Identify which cell holds the provided text, then report its [x, y] central coordinate. 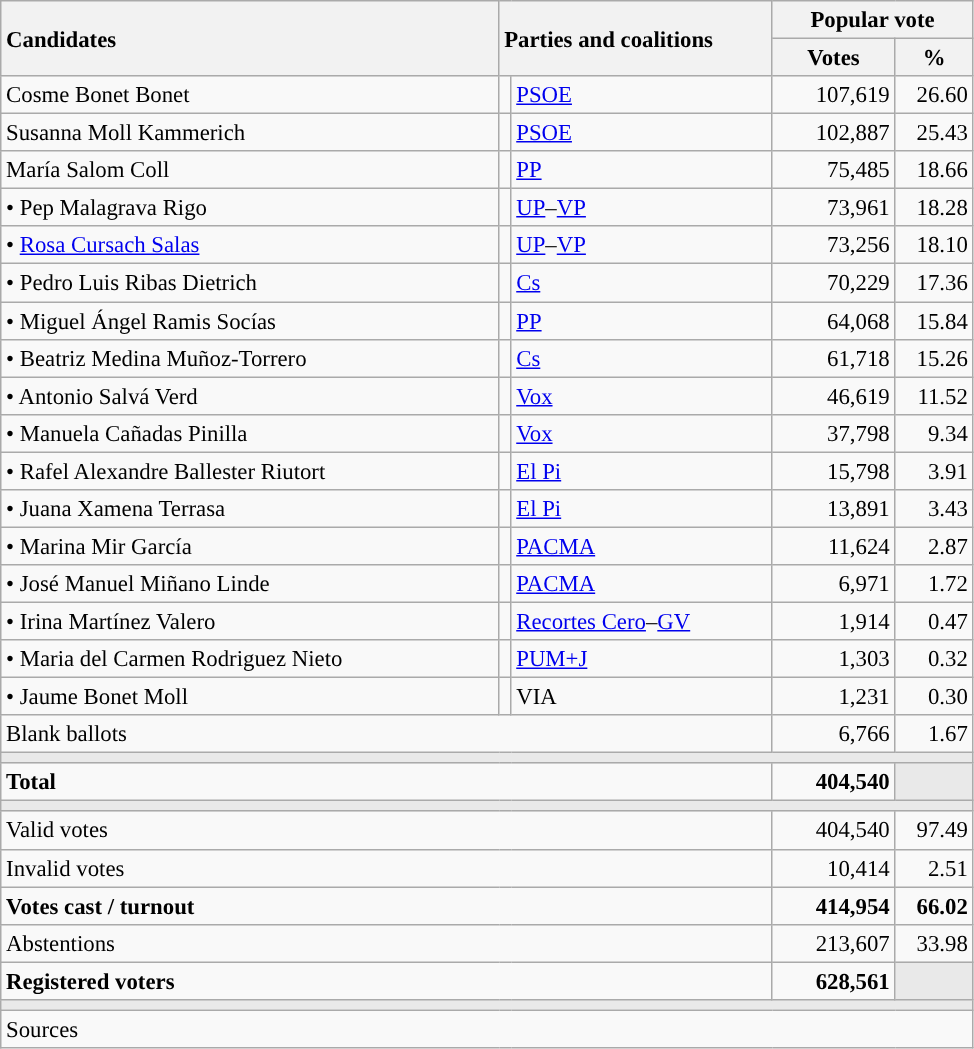
• Miguel Ángel Ramis Socías [250, 321]
• Irina Martínez Valero [250, 621]
70,229 [834, 283]
Valid votes [386, 831]
Blank ballots [386, 734]
6,766 [834, 734]
% [934, 58]
18.10 [934, 245]
Popular vote [872, 20]
Votes [834, 58]
64,068 [834, 321]
• Rafel Alexandre Ballester Riutort [250, 471]
Invalid votes [386, 868]
• José Manuel Miñano Linde [250, 584]
Total [386, 782]
PUM+J [642, 659]
15.84 [934, 321]
• Manuela Cañadas Pinilla [250, 433]
11,624 [834, 546]
26.60 [934, 95]
37,798 [834, 433]
73,961 [834, 208]
0.32 [934, 659]
18.28 [934, 208]
• Marina Mir García [250, 546]
628,561 [834, 981]
Susanna Moll Kammerich [250, 133]
73,256 [834, 245]
6,971 [834, 584]
25.43 [934, 133]
• Maria del Carmen Rodriguez Nieto [250, 659]
15,798 [834, 471]
107,619 [834, 95]
2.87 [934, 546]
414,954 [834, 906]
102,887 [834, 133]
• Antonio Salvá Verd [250, 396]
3.43 [934, 509]
1,914 [834, 621]
• Juana Xamena Terrasa [250, 509]
13,891 [834, 509]
0.30 [934, 697]
Registered voters [386, 981]
17.36 [934, 283]
66.02 [934, 906]
0.47 [934, 621]
1,303 [834, 659]
213,607 [834, 943]
Cosme Bonet Bonet [250, 95]
46,619 [834, 396]
61,718 [834, 358]
• Pep Malagrava Rigo [250, 208]
VIA [642, 697]
10,414 [834, 868]
• Pedro Luis Ribas Dietrich [250, 283]
• Rosa Cursach Salas [250, 245]
33.98 [934, 943]
75,485 [834, 170]
Votes cast / turnout [386, 906]
97.49 [934, 831]
2.51 [934, 868]
1.72 [934, 584]
• Jaume Bonet Moll [250, 697]
15.26 [934, 358]
Recortes Cero–GV [642, 621]
María Salom Coll [250, 170]
11.52 [934, 396]
• Beatriz Medina Muñoz-Torrero [250, 358]
1.67 [934, 734]
18.66 [934, 170]
Sources [487, 1029]
Parties and coalitions [636, 38]
9.34 [934, 433]
Abstentions [386, 943]
3.91 [934, 471]
1,231 [834, 697]
Candidates [250, 38]
